Detect which cell encompasses the target text, then output its [X, Y] center coordinate. 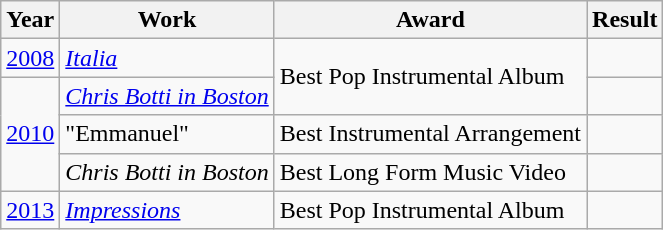
Work [167, 20]
Italia [167, 58]
2010 [30, 134]
"Emmanuel" [167, 134]
Best Instrumental Arrangement [430, 134]
2013 [30, 210]
Year [30, 20]
Result [625, 20]
Impressions [167, 210]
Best Long Form Music Video [430, 172]
2008 [30, 58]
Award [430, 20]
